Capture the cell that displays the provided text and extract its (X, Y) central coordinate. 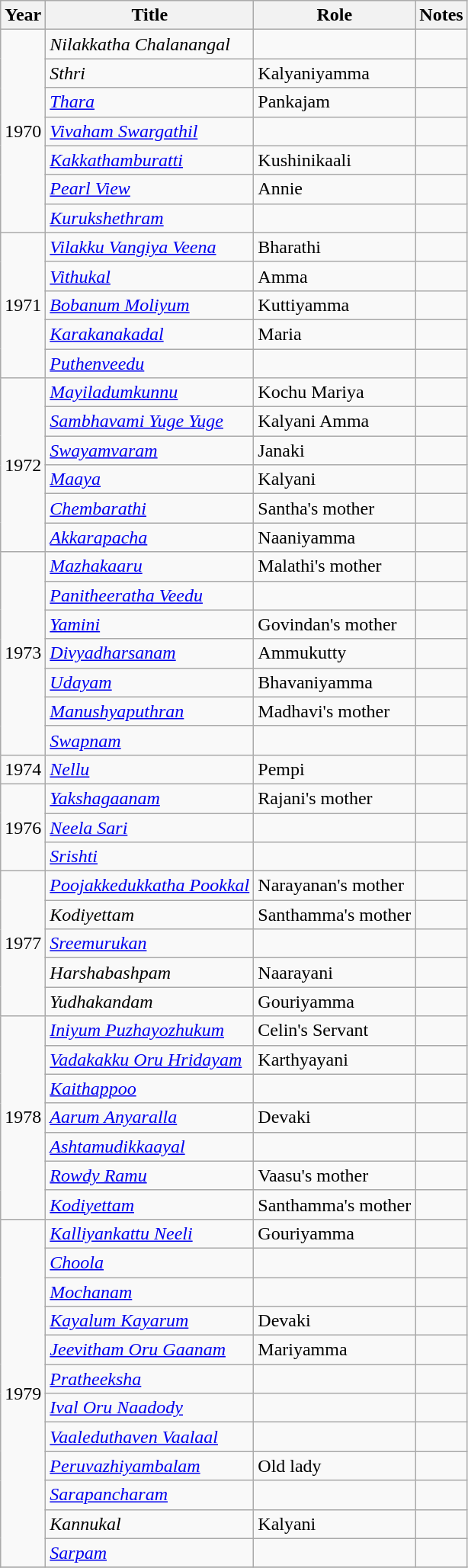
Vaasu's mother (335, 1175)
Vithukal (149, 276)
1973 (23, 653)
Malathi's mother (335, 566)
Mariyamma (335, 1350)
Celin's Servant (335, 1031)
Ashtamudikkaayal (149, 1146)
Vadakakku Oru Hridayam (149, 1060)
Nilakkatha Chalanangal (149, 44)
Title (149, 15)
Iniyum Puzhayozhukum (149, 1031)
1974 (23, 769)
Maaya (149, 479)
Thara (149, 102)
Kaithappoo (149, 1089)
Naaniyamma (335, 537)
1977 (23, 944)
Harshabashpam (149, 973)
Kalyani Amma (335, 422)
Peruvazhiyambalam (149, 1466)
Yakshagaanam (149, 798)
Puthenveedu (149, 364)
Kakkathamburatti (149, 160)
Rowdy Ramu (149, 1175)
Amma (335, 276)
Old lady (335, 1466)
Naarayani (335, 973)
Bobanum Moliyum (149, 305)
Chembarathi (149, 508)
Rajani's mother (335, 798)
Pempi (335, 769)
Bhavaniyamma (335, 682)
Nellu (149, 769)
Udayam (149, 682)
Mazhakaaru (149, 566)
Panitheeratha Veedu (149, 595)
Notes (441, 15)
Jeevitham Oru Gaanam (149, 1350)
Sambhavami Yuge Yuge (149, 422)
Swapnam (149, 740)
Ival Oru Naadody (149, 1408)
Karakanakadal (149, 334)
Kalyaniyamma (335, 73)
Poojakkedukkatha Pookkal (149, 886)
Manushyaputhran (149, 711)
Kochu Mariya (335, 393)
Govindan's mother (335, 624)
1978 (23, 1117)
Role (335, 15)
Yamini (149, 624)
Narayanan's mother (335, 886)
Kannukal (149, 1524)
Janaki (335, 451)
Santha's mother (335, 508)
Vilakku Vangiya Veena (149, 247)
Annie (335, 189)
1970 (23, 131)
Madhavi's mother (335, 711)
Karthyayani (335, 1060)
1976 (23, 827)
Choola (149, 1262)
Swayamvaram (149, 451)
Aarum Anyaralla (149, 1117)
Sthri (149, 73)
Divyadharsanam (149, 653)
Mochanam (149, 1292)
Pratheeksha (149, 1379)
Kalliyankattu Neeli (149, 1233)
Srishti (149, 857)
1979 (23, 1393)
1972 (23, 465)
1971 (23, 305)
Vivaham Swargathil (149, 131)
Kuttiyamma (335, 305)
Yudhakandam (149, 1002)
Bharathi (335, 247)
Vaaleduthaven Vaalaal (149, 1437)
Pankajam (335, 102)
Neela Sari (149, 827)
Akkarapacha (149, 537)
Kayalum Kayarum (149, 1321)
Sarapancharam (149, 1495)
Mayiladumkunnu (149, 393)
Sarpam (149, 1553)
Sreemurukan (149, 944)
Maria (335, 334)
Kurukshethram (149, 218)
Year (23, 15)
Pearl View (149, 189)
Ammukutty (335, 653)
Kushinikaali (335, 160)
